Return [x, y] of the center of cell containing provided text 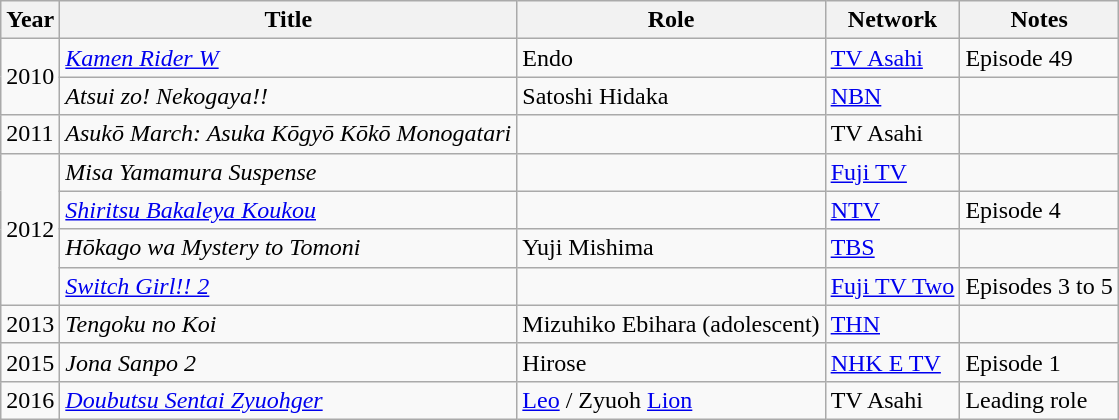
Atsui zo! Nekogaya!! [288, 96]
Hirose [671, 362]
NTV [892, 210]
Role [671, 20]
Mizuhiko Ebihara (adolescent) [671, 324]
Switch Girl!! 2 [288, 286]
2013 [30, 324]
Hōkago wa Mystery to Tomoni [288, 248]
TBS [892, 248]
Tengoku no Koi [288, 324]
Fuji TV [892, 172]
Leo / Zyuoh Lion [671, 400]
Yuji Mishima [671, 248]
2010 [30, 77]
Year [30, 20]
2012 [30, 229]
Network [892, 20]
Episode 4 [1039, 210]
2011 [30, 134]
Episodes 3 to 5 [1039, 286]
Episode 1 [1039, 362]
THN [892, 324]
Episode 49 [1039, 58]
Kamen Rider W [288, 58]
Jona Sanpo 2 [288, 362]
NBN [892, 96]
Title [288, 20]
Notes [1039, 20]
Asukō March: Asuka Kōgyō Kōkō Monogatari [288, 134]
Doubutsu Sentai Zyuohger [288, 400]
Satoshi Hidaka [671, 96]
Shiritsu Bakaleya Koukou [288, 210]
Fuji TV Two [892, 286]
Endo [671, 58]
2016 [30, 400]
Misa Yamamura Suspense [288, 172]
Leading role [1039, 400]
2015 [30, 362]
NHK E TV [892, 362]
